Find where the given text appears and provide that cell's center as [x, y] coordinate. 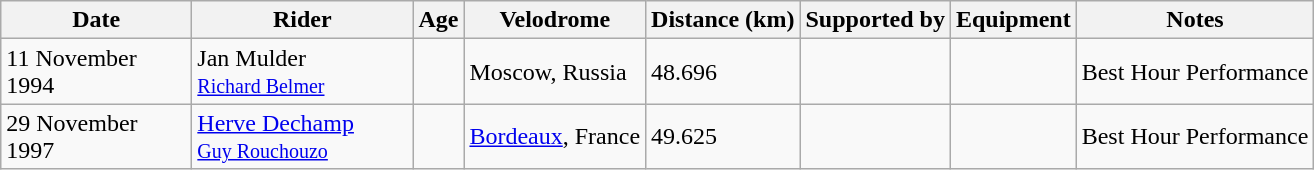
Supported by [875, 20]
Jan Mulder Richard Belmer [302, 72]
Bordeaux, France [555, 136]
Equipment [1013, 20]
49.625 [723, 136]
Date [96, 20]
Notes [1195, 20]
48.696 [723, 72]
Moscow, Russia [555, 72]
Distance (km) [723, 20]
29 November 1997 [96, 136]
11 November 1994 [96, 72]
Age [438, 20]
Velodrome [555, 20]
Herve Dechamp Guy Rouchouzo [302, 136]
Rider [302, 20]
